Extract the (X, Y) coordinate from the center of the cell holding the provided text.  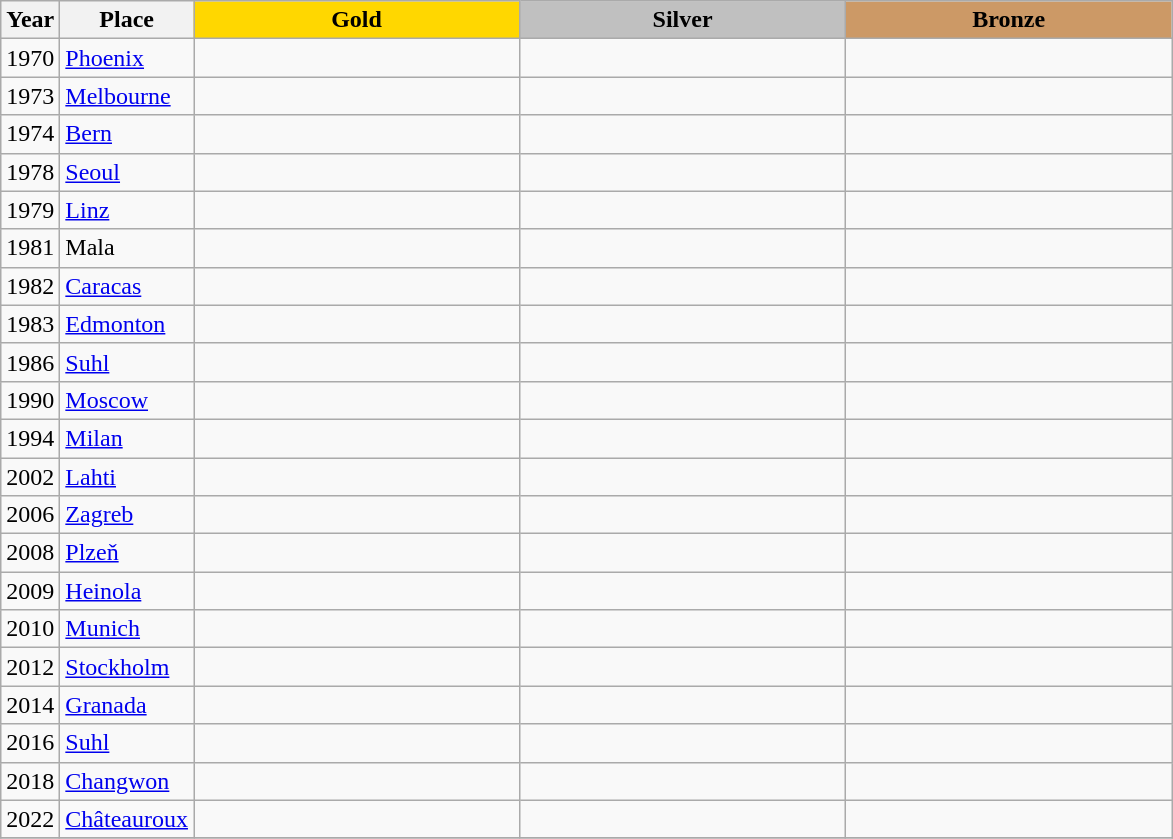
Seoul (127, 172)
1979 (30, 210)
1978 (30, 172)
Zagreb (127, 515)
Granada (127, 705)
Gold (357, 20)
1983 (30, 324)
1974 (30, 134)
1973 (30, 96)
1981 (30, 248)
2010 (30, 629)
Stockholm (127, 667)
2008 (30, 553)
2018 (30, 781)
2016 (30, 743)
1994 (30, 438)
Lahti (127, 477)
2002 (30, 477)
Place (127, 20)
Melbourne (127, 96)
Linz (127, 210)
2014 (30, 705)
1990 (30, 400)
Edmonton (127, 324)
2006 (30, 515)
2022 (30, 819)
Changwon (127, 781)
Silver (683, 20)
2012 (30, 667)
1986 (30, 362)
Châteauroux (127, 819)
Phoenix (127, 58)
Munich (127, 629)
1982 (30, 286)
Caracas (127, 286)
Plzeň (127, 553)
Milan (127, 438)
Bern (127, 134)
Moscow (127, 400)
1970 (30, 58)
Mala (127, 248)
Year (30, 20)
Bronze (1009, 20)
2009 (30, 591)
Heinola (127, 591)
